Return the [x, y] coordinate for the center point of the cell that contains the specified text.  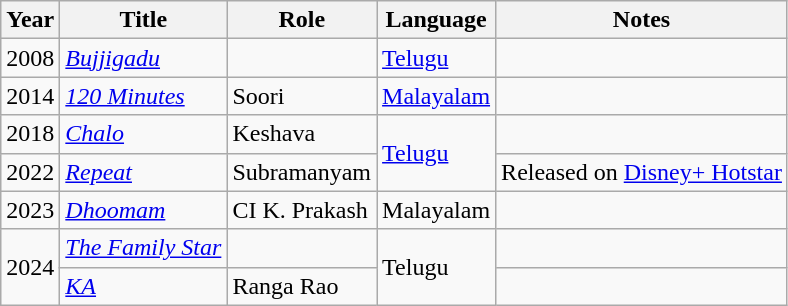
KA [144, 286]
Chalo [144, 134]
CI K. Prakash [302, 210]
Soori [302, 96]
Role [302, 20]
2022 [30, 172]
Bujjigadu [144, 58]
Title [144, 20]
2018 [30, 134]
Released on Disney+ Hotstar [642, 172]
2023 [30, 210]
Language [436, 20]
2024 [30, 267]
Subramanyam [302, 172]
Year [30, 20]
2008 [30, 58]
Keshava [302, 134]
Notes [642, 20]
The Family Star [144, 248]
Repeat [144, 172]
Dhoomam [144, 210]
2014 [30, 96]
120 Minutes [144, 96]
Ranga Rao [302, 286]
